Scan for the cell matching the given text and deliver its [X, Y] coordinate at center. 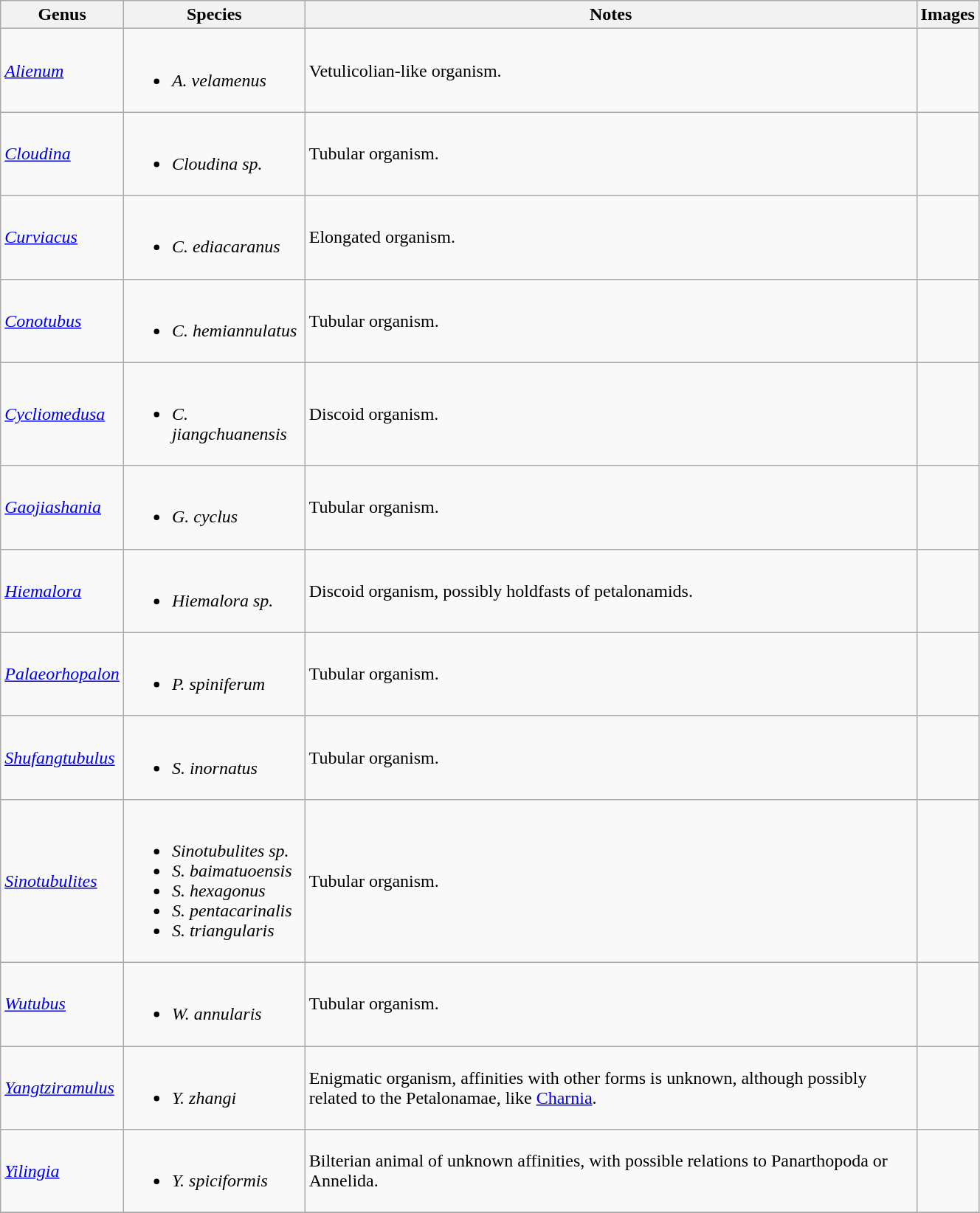
Y. zhangi [214, 1088]
C. jiangchuanensis [214, 414]
Cycliomedusa [62, 414]
Species [214, 15]
W. annularis [214, 1003]
Y. spiciformis [214, 1172]
Sinotubulites sp.S. baimatuoensisS. hexagonusS. pentacarinalisS. triangularis [214, 881]
Hiemalora sp. [214, 590]
Sinotubulites [62, 881]
C. hemiannulatus [214, 320]
Discoid organism. [611, 414]
G. cyclus [214, 508]
Palaeorhopalon [62, 674]
Enigmatic organism, affinities with other forms is unknown, although possibly related to the Petalonamae, like Charnia. [611, 1088]
A. velamenus [214, 71]
Gaojiashania [62, 508]
Vetulicolian-like organism. [611, 71]
Elongated organism. [611, 238]
Curviacus [62, 238]
Discoid organism, possibly holdfasts of petalonamids. [611, 590]
C. ediacaranus [214, 238]
Bilterian animal of unknown affinities, with possible relations to Panarthopoda or Annelida. [611, 1172]
Conotubus [62, 320]
Images [948, 15]
Yilingia [62, 1172]
S. inornatus [214, 757]
Wutubus [62, 1003]
Cloudina [62, 153]
Shufangtubulus [62, 757]
Notes [611, 15]
Hiemalora [62, 590]
Cloudina sp. [214, 153]
Yangtziramulus [62, 1088]
P. spiniferum [214, 674]
Alienum [62, 71]
Genus [62, 15]
